Search for the cell housing the specified text and yield its [x, y] center coordinate. 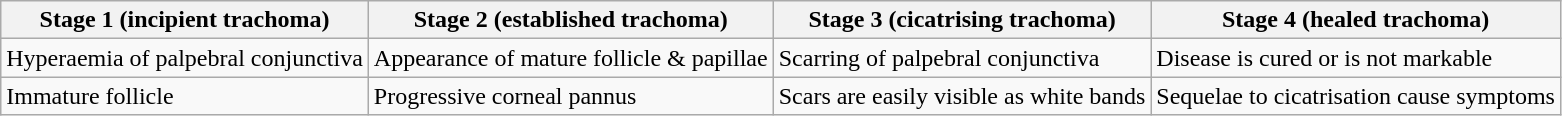
Scarring of palpebral conjunctiva [962, 58]
Disease is cured or is not markable [1356, 58]
Progressive corneal pannus [570, 96]
Hyperaemia of palpebral conjunctiva [185, 58]
Stage 2 (established trachoma) [570, 20]
Immature follicle [185, 96]
Scars are easily visible as white bands [962, 96]
Stage 4 (healed trachoma) [1356, 20]
Appearance of mature follicle & papillae [570, 58]
Stage 1 (incipient trachoma) [185, 20]
Stage 3 (cicatrising trachoma) [962, 20]
Sequelae to cicatrisation cause symptoms [1356, 96]
